Find where the given text appears and provide that cell's center as [X, Y] coordinate. 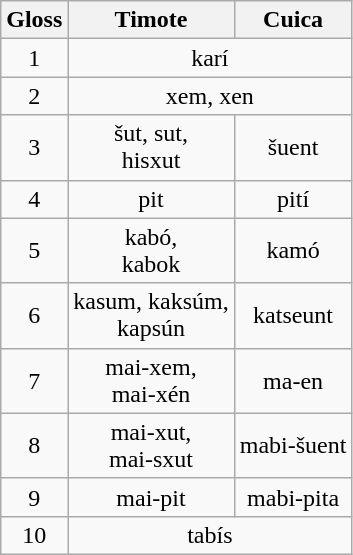
mabi-pita [293, 497]
ma-en [293, 380]
Gloss [34, 20]
1 [34, 58]
8 [34, 446]
mai-xem,mai-xén [151, 380]
xem, xen [210, 96]
kasum, kaksúm, kapsún [151, 316]
5 [34, 250]
mai-xut,mai-sxut [151, 446]
2 [34, 96]
mabi-šuent [293, 446]
mai-pit [151, 497]
katseunt [293, 316]
Cuica [293, 20]
šut, sut,hisxut [151, 148]
10 [34, 535]
9 [34, 497]
pití [293, 199]
6 [34, 316]
šuent [293, 148]
7 [34, 380]
3 [34, 148]
4 [34, 199]
Timote [151, 20]
karí [210, 58]
kabó, kabok [151, 250]
tabís [210, 535]
pit [151, 199]
kamó [293, 250]
